Provide the [x, y] coordinate of the cell's center where the given text is located.  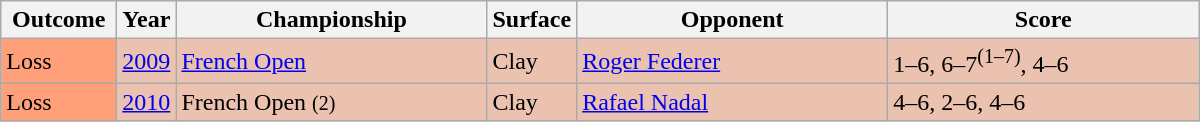
French Open (2) [332, 102]
French Open [332, 62]
4–6, 2–6, 4–6 [1044, 102]
1–6, 6–7(1–7), 4–6 [1044, 62]
Rafael Nadal [732, 102]
Roger Federer [732, 62]
2010 [146, 102]
2009 [146, 62]
Opponent [732, 20]
Year [146, 20]
Surface [532, 20]
Outcome [59, 20]
Championship [332, 20]
Score [1044, 20]
